Scan for the cell matching the given text and deliver its [x, y] coordinate at center. 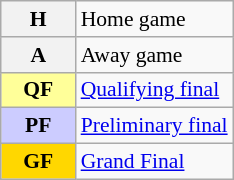
H [38, 19]
GF [38, 162]
PF [38, 126]
Preliminary final [154, 126]
Away game [154, 55]
QF [38, 90]
Grand Final [154, 162]
Qualifying final [154, 90]
Home game [154, 19]
A [38, 55]
